Detect which cell encompasses the target text, then output its [X, Y] center coordinate. 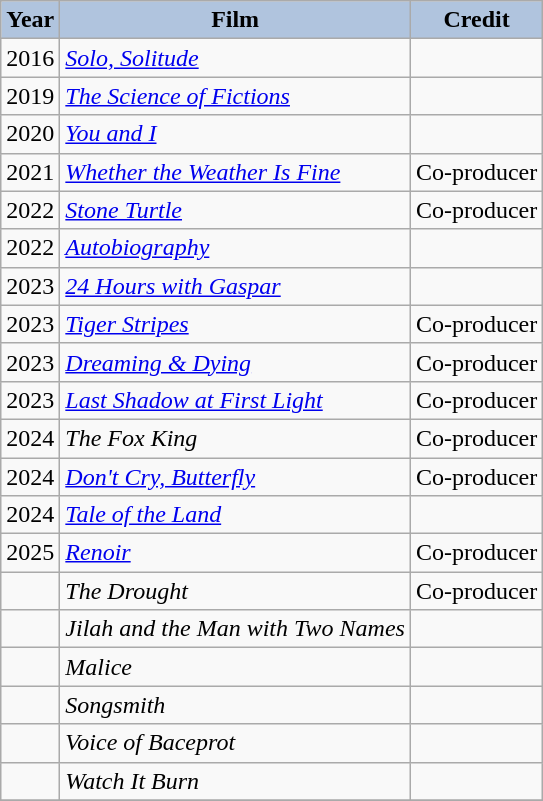
The Science of Fictions [236, 96]
Voice of Baceprot [236, 743]
You and I [236, 134]
Last Shadow at First Light [236, 400]
Whether the Weather Is Fine [236, 172]
Film [236, 20]
Jilah and the Man with Two Names [236, 629]
2025 [30, 553]
Don't Cry, Butterfly [236, 477]
Malice [236, 667]
Renoir [236, 553]
Credit [476, 20]
The Drought [236, 591]
Solo, Solitude [236, 58]
2021 [30, 172]
Tiger Stripes [236, 324]
Autobiography [236, 248]
24 Hours with Gaspar [236, 286]
2020 [30, 134]
Tale of the Land [236, 515]
Year [30, 20]
Dreaming & Dying [236, 362]
2016 [30, 58]
2019 [30, 96]
The Fox King [236, 438]
Songsmith [236, 705]
Watch It Burn [236, 781]
Stone Turtle [236, 210]
